Detect which cell encompasses the target text, then output its [x, y] center coordinate. 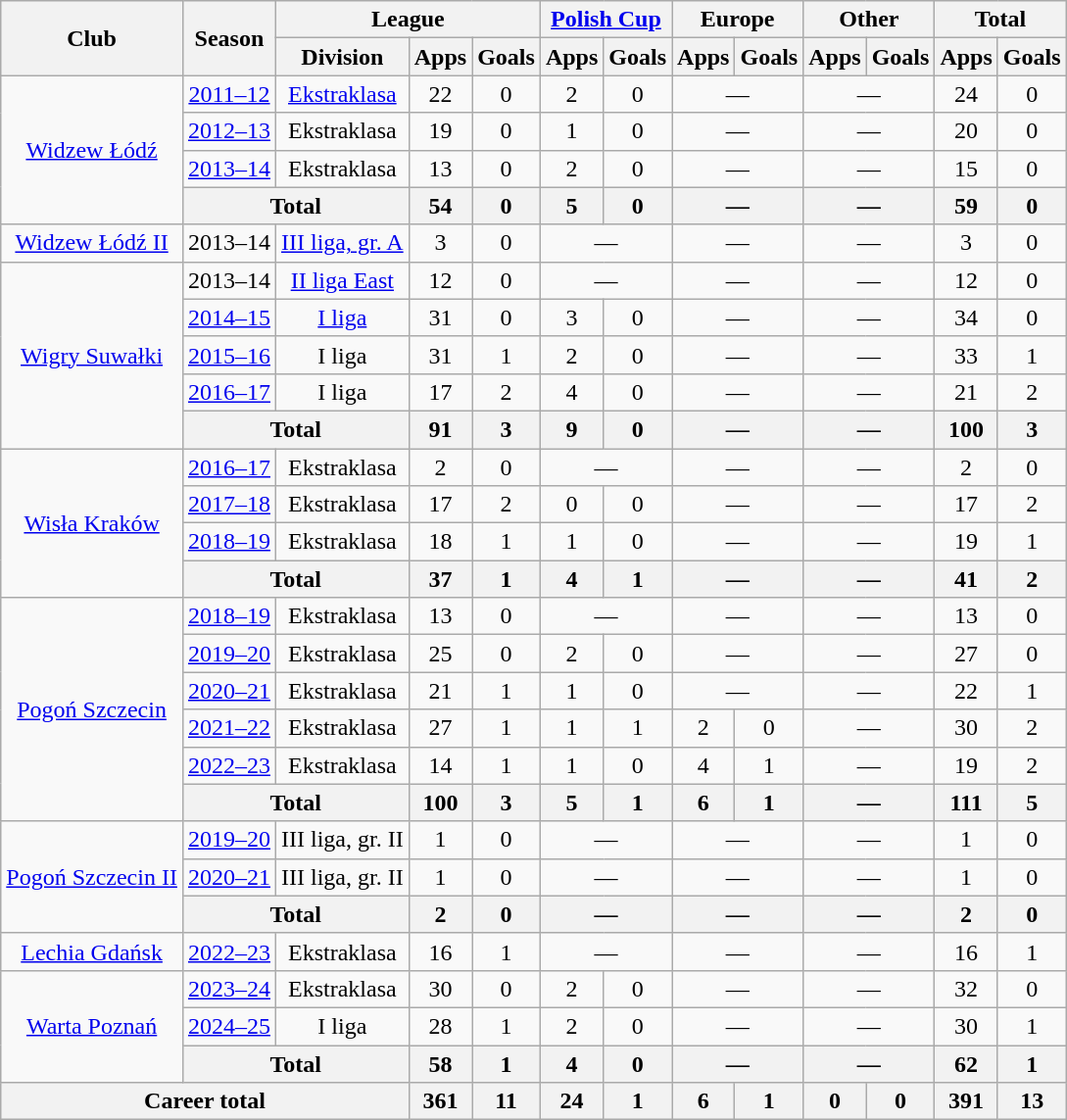
Wisła Kraków [92, 523]
Club [92, 38]
2023–24 [229, 989]
28 [440, 1026]
Career total [205, 1101]
2015–16 [229, 355]
20 [966, 131]
2024–25 [229, 1026]
Season [229, 38]
2011–12 [229, 94]
34 [966, 317]
League [408, 20]
59 [966, 206]
2012–13 [229, 131]
Other [869, 20]
III liga, gr. A [342, 243]
14 [440, 765]
91 [440, 429]
111 [966, 803]
11 [507, 1101]
2017–18 [229, 505]
Warta Poznań [92, 1026]
391 [966, 1101]
15 [966, 169]
9 [571, 429]
Widzew Łódź [92, 150]
Polish Cup [606, 20]
II liga East [342, 280]
18 [440, 542]
Europe [738, 20]
2021–22 [229, 728]
Division [342, 57]
25 [440, 654]
41 [966, 579]
Pogoń Szczecin II [92, 877]
37 [440, 579]
Widzew Łódź II [92, 243]
2014–15 [229, 317]
32 [966, 989]
58 [440, 1063]
33 [966, 355]
361 [440, 1101]
Wigry Suwałki [92, 355]
54 [440, 206]
Pogoń Szczecin [92, 709]
Lechia Gdańsk [92, 951]
62 [966, 1063]
